Scan for the cell matching the given text and deliver its (X, Y) coordinate at center. 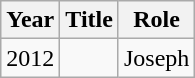
Role (156, 20)
Year (30, 20)
Title (90, 20)
Joseph (156, 58)
2012 (30, 58)
